Identify which cell holds the provided text, then report its [X, Y] central coordinate. 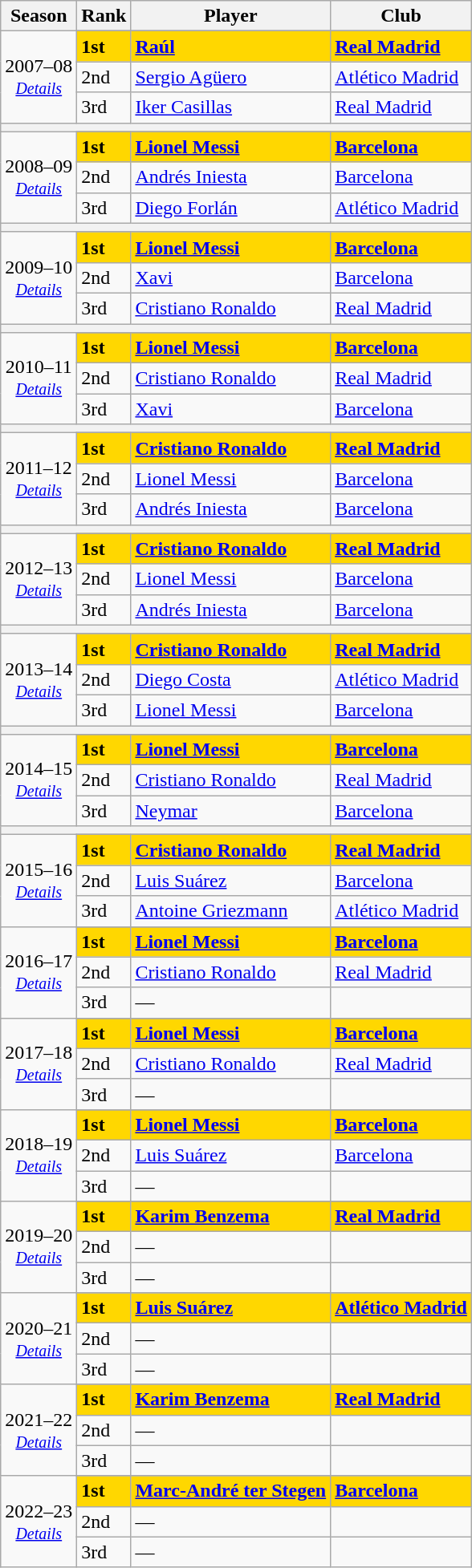
Iker Casillas [231, 107]
2017–18Details [39, 1064]
2014–15Details [39, 780]
Antoine Griezmann [231, 911]
Club [401, 16]
Sergio Agüero [231, 77]
2019–20Details [39, 1247]
2008–09Details [39, 177]
Diego Forlán [231, 208]
2022–23Details [39, 1521]
2016–17Details [39, 972]
2020–21Details [39, 1339]
2018–19Details [39, 1155]
2021–22Details [39, 1430]
Rank [104, 16]
Season [39, 16]
Diego Costa [231, 679]
Marc-André ter Stegen [231, 1491]
Raúl [231, 47]
2012–13Details [39, 579]
2013–14Details [39, 679]
2010–11Details [39, 379]
2011–12Details [39, 479]
2015–16Details [39, 881]
Neymar [231, 811]
2007–08Details [39, 77]
2009–10Details [39, 278]
Player [231, 16]
